Return the (X, Y) coordinate for the center point of the cell that contains the specified text.  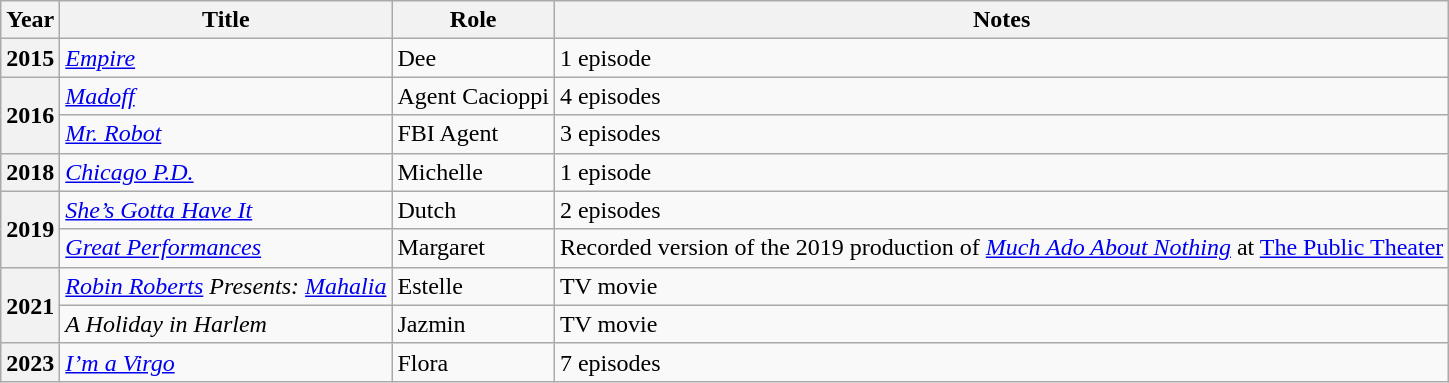
Mr. Robot (226, 134)
2016 (30, 115)
Notes (1001, 20)
2015 (30, 58)
Great Performances (226, 248)
Michelle (473, 172)
Empire (226, 58)
Madoff (226, 96)
2019 (30, 229)
2023 (30, 362)
2018 (30, 172)
2021 (30, 305)
A Holiday in Harlem (226, 324)
Agent Cacioppi (473, 96)
She’s Gotta Have It (226, 210)
I’m a Virgo (226, 362)
Dee (473, 58)
7 episodes (1001, 362)
Estelle (473, 286)
Chicago P.D. (226, 172)
Recorded version of the 2019 production of Much Ado About Nothing at The Public Theater (1001, 248)
Title (226, 20)
Year (30, 20)
Margaret (473, 248)
4 episodes (1001, 96)
Role (473, 20)
Dutch (473, 210)
Flora (473, 362)
3 episodes (1001, 134)
Jazmin (473, 324)
2 episodes (1001, 210)
Robin Roberts Presents: Mahalia (226, 286)
FBI Agent (473, 134)
